Provide the (x, y) coordinate of the cell's center where the given text is located.  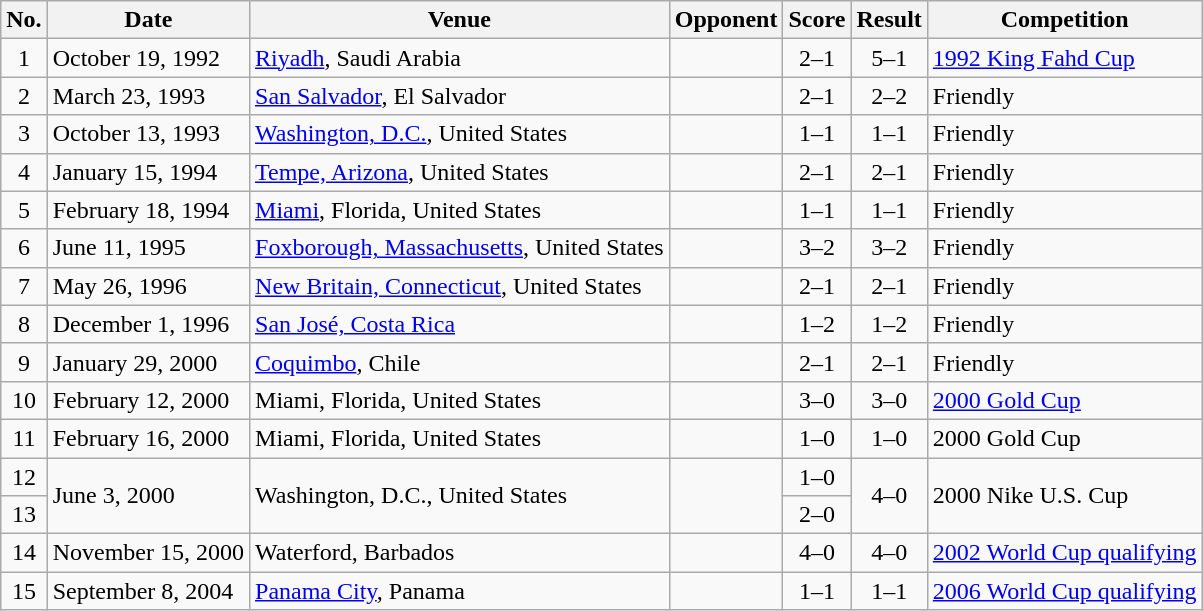
2000 Nike U.S. Cup (1064, 496)
1992 King Fahd Cup (1064, 58)
October 19, 1992 (148, 58)
Foxborough, Massachusetts, United States (460, 248)
5–1 (889, 58)
New Britain, Connecticut, United States (460, 286)
January 15, 1994 (148, 172)
January 29, 2000 (148, 362)
Tempe, Arizona, United States (460, 172)
7 (24, 286)
Riyadh, Saudi Arabia (460, 58)
6 (24, 248)
9 (24, 362)
2 (24, 96)
No. (24, 20)
Competition (1064, 20)
February 16, 2000 (148, 438)
2002 World Cup qualifying (1064, 553)
2–0 (817, 515)
Coquimbo, Chile (460, 362)
Panama City, Panama (460, 591)
San José, Costa Rica (460, 324)
2006 World Cup qualifying (1064, 591)
11 (24, 438)
12 (24, 477)
4 (24, 172)
Venue (460, 20)
10 (24, 400)
14 (24, 553)
October 13, 1993 (148, 134)
Opponent (726, 20)
Result (889, 20)
June 3, 2000 (148, 496)
February 18, 1994 (148, 210)
March 23, 1993 (148, 96)
September 8, 2004 (148, 591)
November 15, 2000 (148, 553)
June 11, 1995 (148, 248)
13 (24, 515)
2–2 (889, 96)
Date (148, 20)
8 (24, 324)
3 (24, 134)
5 (24, 210)
Score (817, 20)
15 (24, 591)
May 26, 1996 (148, 286)
December 1, 1996 (148, 324)
February 12, 2000 (148, 400)
San Salvador, El Salvador (460, 96)
Waterford, Barbados (460, 553)
1 (24, 58)
